Pinpoint the cell where the given text exists, returning its (x, y) midpoint coordinate. 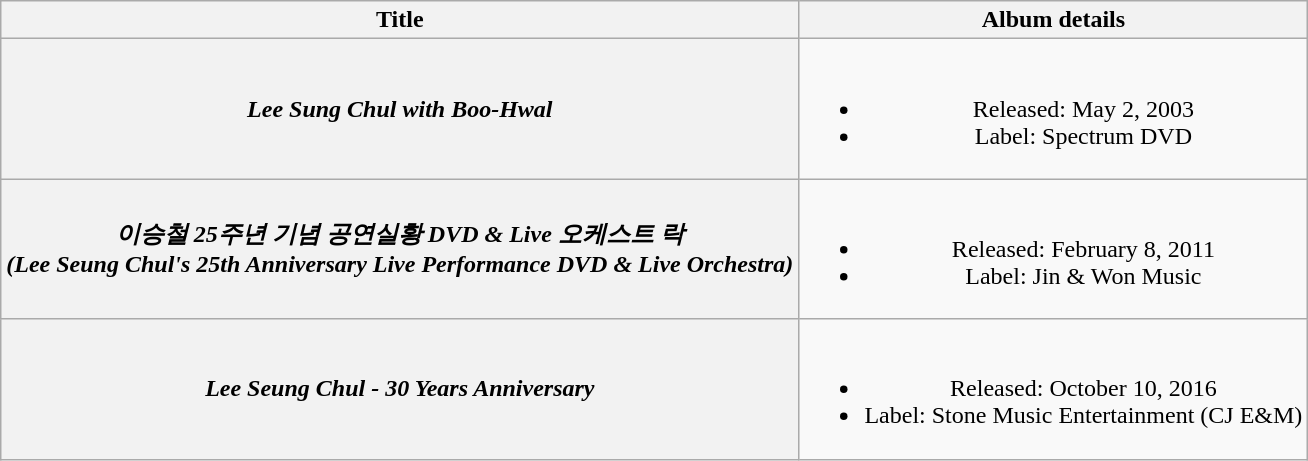
Released: May 2, 2003Label: Spectrum DVD (1054, 109)
Lee Sung Chul with Boo-Hwal (400, 109)
Album details (1054, 20)
Lee Seung Chul - 30 Years Anniversary (400, 389)
Title (400, 20)
이승철 25주년 기념 공연실황 DVD & Live 오케스트 락(Lee Seung Chul's 25th Anniversary Live Performance DVD & Live Orchestra) (400, 249)
Released: October 10, 2016Label: Stone Music Entertainment (CJ E&M) (1054, 389)
Released: February 8, 2011Label: Jin & Won Music (1054, 249)
